Detect which cell encompasses the target text, then output its [x, y] center coordinate. 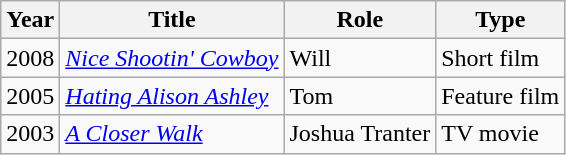
2003 [30, 134]
TV movie [500, 134]
Type [500, 20]
2008 [30, 58]
Feature film [500, 96]
Role [360, 20]
Title [172, 20]
Hating Alison Ashley [172, 96]
A Closer Walk [172, 134]
2005 [30, 96]
Tom [360, 96]
Joshua Tranter [360, 134]
Will [360, 58]
Nice Shootin' Cowboy [172, 58]
Year [30, 20]
Short film [500, 58]
